Provide the (x, y) coordinate of the cell's center where the given text is located.  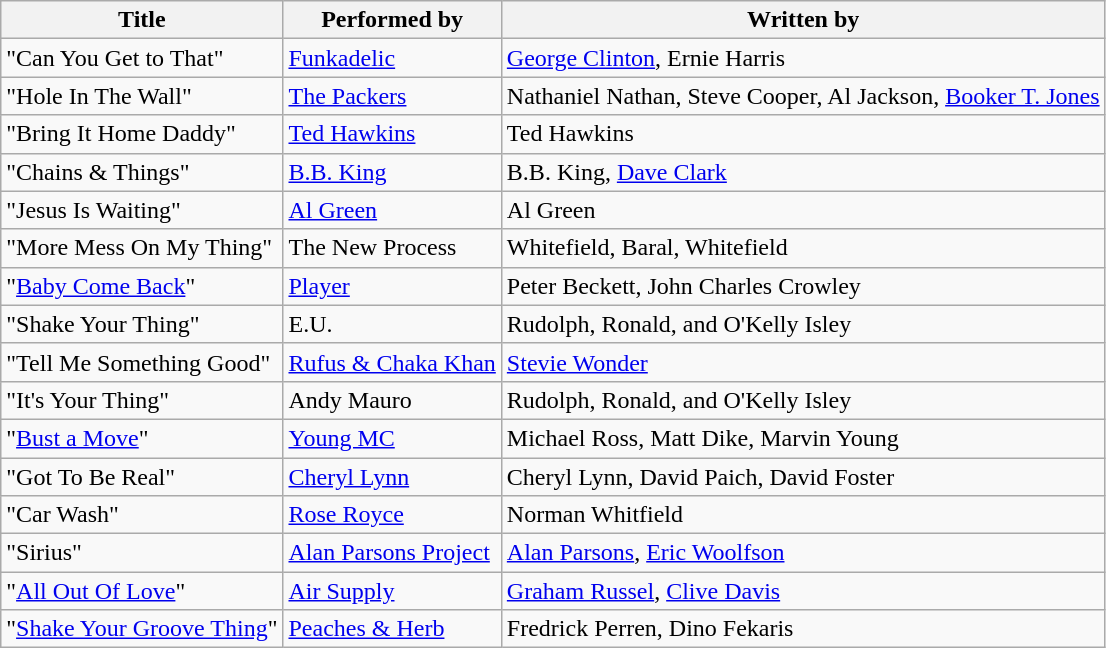
"Bring It Home Daddy" (142, 134)
George Clinton, Ernie Harris (803, 58)
Cheryl Lynn (392, 477)
Rufus & Chaka Khan (392, 362)
Written by (803, 20)
The New Process (392, 248)
"All Out Of Love" (142, 591)
Title (142, 20)
Player (392, 286)
The Packers (392, 96)
Peter Beckett, John Charles Crowley (803, 286)
"Shake Your Thing" (142, 324)
Alan Parsons, Eric Woolfson (803, 553)
Andy Mauro (392, 400)
Whitefield, Baral, Whitefield (803, 248)
Michael Ross, Matt Dike, Marvin Young (803, 438)
Funkadelic (392, 58)
Air Supply (392, 591)
Performed by (392, 20)
Young MC (392, 438)
Graham Russel, Clive Davis (803, 591)
"Can You Get to That" (142, 58)
"Sirius" (142, 553)
Stevie Wonder (803, 362)
Rose Royce (392, 515)
B.B. King (392, 172)
"Jesus Is Waiting" (142, 210)
Cheryl Lynn, David Paich, David Foster (803, 477)
"Car Wash" (142, 515)
"Shake Your Groove Thing" (142, 629)
B.B. King, Dave Clark (803, 172)
"Tell Me Something Good" (142, 362)
Norman Whitfield (803, 515)
"Bust a Move" (142, 438)
"It's Your Thing" (142, 400)
"Chains & Things" (142, 172)
"Got To Be Real" (142, 477)
Peaches & Herb (392, 629)
"Baby Come Back" (142, 286)
Alan Parsons Project (392, 553)
Fredrick Perren, Dino Fekaris (803, 629)
"Hole In The Wall" (142, 96)
E.U. (392, 324)
"More Mess On My Thing" (142, 248)
Nathaniel Nathan, Steve Cooper, Al Jackson, Booker T. Jones (803, 96)
